Capture the cell that displays the provided text and extract its (x, y) central coordinate. 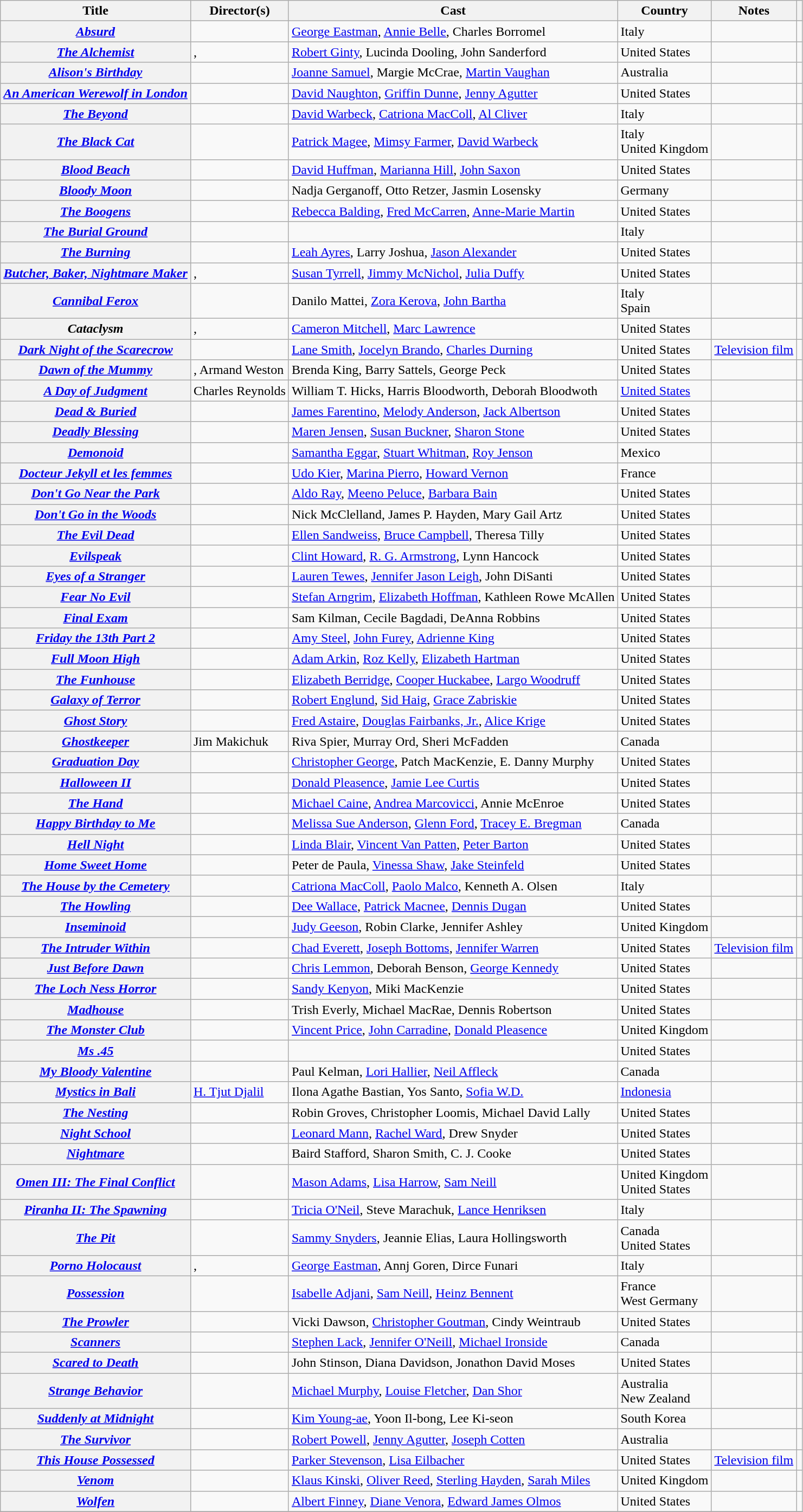
The Evil Dead (95, 535)
Piranha II: The Spawning (95, 1210)
Title (95, 11)
South Korea (665, 1419)
AustraliaNew Zealand (665, 1391)
Dead & Buried (95, 411)
Kim Young-ae, Yoon Il-bong, Lee Ki-seon (453, 1419)
David Huffman, Marianna Hill, John Saxon (453, 170)
Isabelle Adjani, Sam Neill, Heinz Bennent (453, 1293)
Albert Finney, Diane Venora, Edward James Olmos (453, 1501)
Robert Powell, Jenny Agutter, Joseph Cotten (453, 1439)
Cataclysm (95, 329)
Evilspeak (95, 555)
Dee Wallace, Patrick Macnee, Dennis Dugan (453, 906)
Ghost Story (95, 721)
Scanners (95, 1342)
The Survivor (95, 1439)
Klaus Kinski, Oliver Reed, Sterling Hayden, Sarah Miles (453, 1481)
The Prowler (95, 1322)
An American Werewolf in London (95, 93)
Elizabeth Berridge, Cooper Huckabee, Largo Woodruff (453, 680)
The House by the Cemetery (95, 886)
William T. Hicks, Harris Bloodworth, Deborah Bloodwoth (453, 391)
Ms .45 (95, 1051)
Butcher, Baker, Nightmare Maker (95, 273)
Inseminoid (95, 927)
Mason Adams, Lisa Harrow, Sam Neill (453, 1181)
Full Moon High (95, 659)
Graduation Day (95, 762)
Country (665, 11)
Indonesia (665, 1092)
Riva Spier, Murray Ord, Sheri McFadden (453, 741)
Trish Everly, Michael MacRae, Dennis Robertson (453, 1010)
Vicki Dawson, Christopher Goutman, Cindy Weintraub (453, 1322)
Alison's Birthday (95, 73)
Docteur Jekyll et les femmes (95, 473)
Don't Go in the Woods (95, 514)
Omen III: The Final Conflict (95, 1181)
Galaxy of Terror (95, 700)
Home Sweet Home (95, 865)
Sandy Kenyon, Miki MacKenzie (453, 989)
Leah Ayres, Larry Joshua, Jason Alexander (453, 252)
Friday the 13th Part 2 (95, 638)
Cast (453, 11)
ItalyUnited Kingdom (665, 142)
Robin Groves, Christopher Loomis, Michael David Lally (453, 1113)
Strange Behavior (95, 1391)
Jim Makichuk (240, 741)
United KingdomUnited States (665, 1181)
Fear No Evil (95, 597)
Ghostkeeper (95, 741)
The Funhouse (95, 680)
Clint Howard, R. G. Armstrong, Lynn Hancock (453, 555)
Blood Beach (95, 170)
Udo Kier, Marina Pierro, Howard Vernon (453, 473)
Lane Smith, Jocelyn Brando, Charles Durning (453, 350)
Sammy Snyders, Jeannie Elias, Laura Hollingsworth (453, 1238)
Leonard Mann, Rachel Ward, Drew Snyder (453, 1133)
Rebecca Balding, Fred McCarren, Anne-Marie Martin (453, 211)
Hell Night (95, 844)
Don't Go Near the Park (95, 494)
Catriona MacColl, Paolo Malco, Kenneth A. Olsen (453, 886)
Parker Stevenson, Lisa Eilbacher (453, 1460)
Venom (95, 1481)
ItalySpain (665, 301)
A Day of Judgment (95, 391)
Fred Astaire, Douglas Fairbanks, Jr., Alice Krige (453, 721)
The Intruder Within (95, 948)
Chad Everett, Joseph Bottoms, Jennifer Warren (453, 948)
Susan Tyrrell, Jimmy McNichol, Julia Duffy (453, 273)
My Bloody Valentine (95, 1071)
Demonoid (95, 453)
Adam Arkin, Roz Kelly, Elizabeth Hartman (453, 659)
Bloody Moon (95, 190)
FranceWest Germany (665, 1293)
The Monster Club (95, 1030)
The Burial Ground (95, 231)
Suddenly at Midnight (95, 1419)
Aldo Ray, Meeno Peluce, Barbara Bain (453, 494)
Nightmare (95, 1154)
Final Exam (95, 617)
Ellen Sandweiss, Bruce Campbell, Theresa Tilly (453, 535)
Amy Steel, John Furey, Adrienne King (453, 638)
Madhouse (95, 1010)
Nick McClelland, James P. Hayden, Mary Gail Artz (453, 514)
The Loch Ness Horror (95, 989)
Notes (754, 11)
Stefan Arngrim, Elizabeth Hoffman, Kathleen Rowe McAllen (453, 597)
Christopher George, Patch MacKenzie, E. Danny Murphy (453, 762)
Brenda King, Barry Sattels, George Peck (453, 370)
Paul Kelman, Lori Hallier, Neil Affleck (453, 1071)
Cannibal Ferox (95, 301)
Halloween II (95, 783)
Robert Englund, Sid Haig, Grace Zabriskie (453, 700)
Director(s) (240, 11)
Cameron Mitchell, Marc Lawrence (453, 329)
Absurd (95, 31)
The Nesting (95, 1113)
Baird Stafford, Sharon Smith, C. J. Cooke (453, 1154)
, Armand Weston (240, 370)
Danilo Mattei, Zora Kerova, John Bartha (453, 301)
Mystics in Bali (95, 1092)
George Eastman, Annie Belle, Charles Borromel (453, 31)
Ilona Agathe Bastian, Yos Santo, Sofia W.D. (453, 1092)
Vincent Price, John Carradine, Donald Pleasence (453, 1030)
The Burning (95, 252)
Michael Caine, Andrea Marcovicci, Annie McEnroe (453, 803)
Donald Pleasence, Jamie Lee Curtis (453, 783)
Possession (95, 1293)
Maren Jensen, Susan Buckner, Sharon Stone (453, 432)
Mexico (665, 453)
Scared to Death (95, 1363)
CanadaUnited States (665, 1238)
Dawn of the Mummy (95, 370)
Eyes of a Stranger (95, 576)
Just Before Dawn (95, 968)
Samantha Eggar, Stuart Whitman, Roy Jenson (453, 453)
David Warbeck, Catriona MacColl, Al Cliver (453, 114)
James Farentino, Melody Anderson, Jack Albertson (453, 411)
Joanne Samuel, Margie McCrae, Martin Vaughan (453, 73)
Linda Blair, Vincent Van Patten, Peter Barton (453, 844)
Night School (95, 1133)
Michael Murphy, Louise Fletcher, Dan Shor (453, 1391)
The Black Cat (95, 142)
Wolfen (95, 1501)
The Hand (95, 803)
Deadly Blessing (95, 432)
Sam Kilman, Cecile Bagdadi, DeAnna Robbins (453, 617)
This House Possessed (95, 1460)
Tricia O'Neil, Steve Marachuk, Lance Henriksen (453, 1210)
The Howling (95, 906)
Chris Lemmon, Deborah Benson, George Kennedy (453, 968)
John Stinson, Diana Davidson, Jonathon David Moses (453, 1363)
H. Tjut Djalil (240, 1092)
Robert Ginty, Lucinda Dooling, John Sanderford (453, 52)
The Beyond (95, 114)
Judy Geeson, Robin Clarke, Jennifer Ashley (453, 927)
Charles Reynolds (240, 391)
The Boogens (95, 211)
David Naughton, Griffin Dunne, Jenny Agutter (453, 93)
Melissa Sue Anderson, Glenn Ford, Tracey E. Bregman (453, 824)
The Alchemist (95, 52)
George Eastman, Annj Goren, Dirce Funari (453, 1265)
Germany (665, 190)
Stephen Lack, Jennifer O'Neill, Michael Ironside (453, 1342)
Peter de Paula, Vinessa Shaw, Jake Steinfeld (453, 865)
Nadja Gerganoff, Otto Retzer, Jasmin Losensky (453, 190)
France (665, 473)
Porno Holocaust (95, 1265)
Lauren Tewes, Jennifer Jason Leigh, John DiSanti (453, 576)
Happy Birthday to Me (95, 824)
Dark Night of the Scarecrow (95, 350)
Patrick Magee, Mimsy Farmer, David Warbeck (453, 142)
The Pit (95, 1238)
